Extract the [x, y] coordinate from the center of the cell holding the provided text.  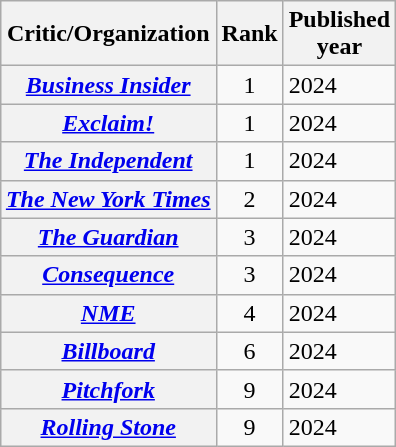
Publishedyear [339, 34]
Consequence [108, 275]
6 [250, 351]
Rolling Stone [108, 427]
The Guardian [108, 237]
NME [108, 313]
The New York Times [108, 199]
Billboard [108, 351]
Pitchfork [108, 389]
Rank [250, 34]
The Independent [108, 161]
4 [250, 313]
Critic/Organization [108, 34]
Business Insider [108, 85]
2 [250, 199]
Exclaim! [108, 123]
